From the cell containing the given text, extract its center point as [X, Y] coordinate. 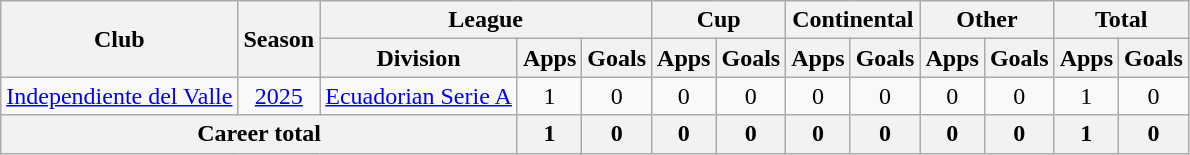
League [486, 20]
Season [279, 39]
Other [987, 20]
2025 [279, 96]
Career total [260, 134]
Ecuadorian Serie A [419, 96]
Club [120, 39]
Continental [853, 20]
Independiente del Valle [120, 96]
Division [419, 58]
Total [1121, 20]
Cup [719, 20]
